Find where the given text appears and provide that cell's center as (X, Y) coordinate. 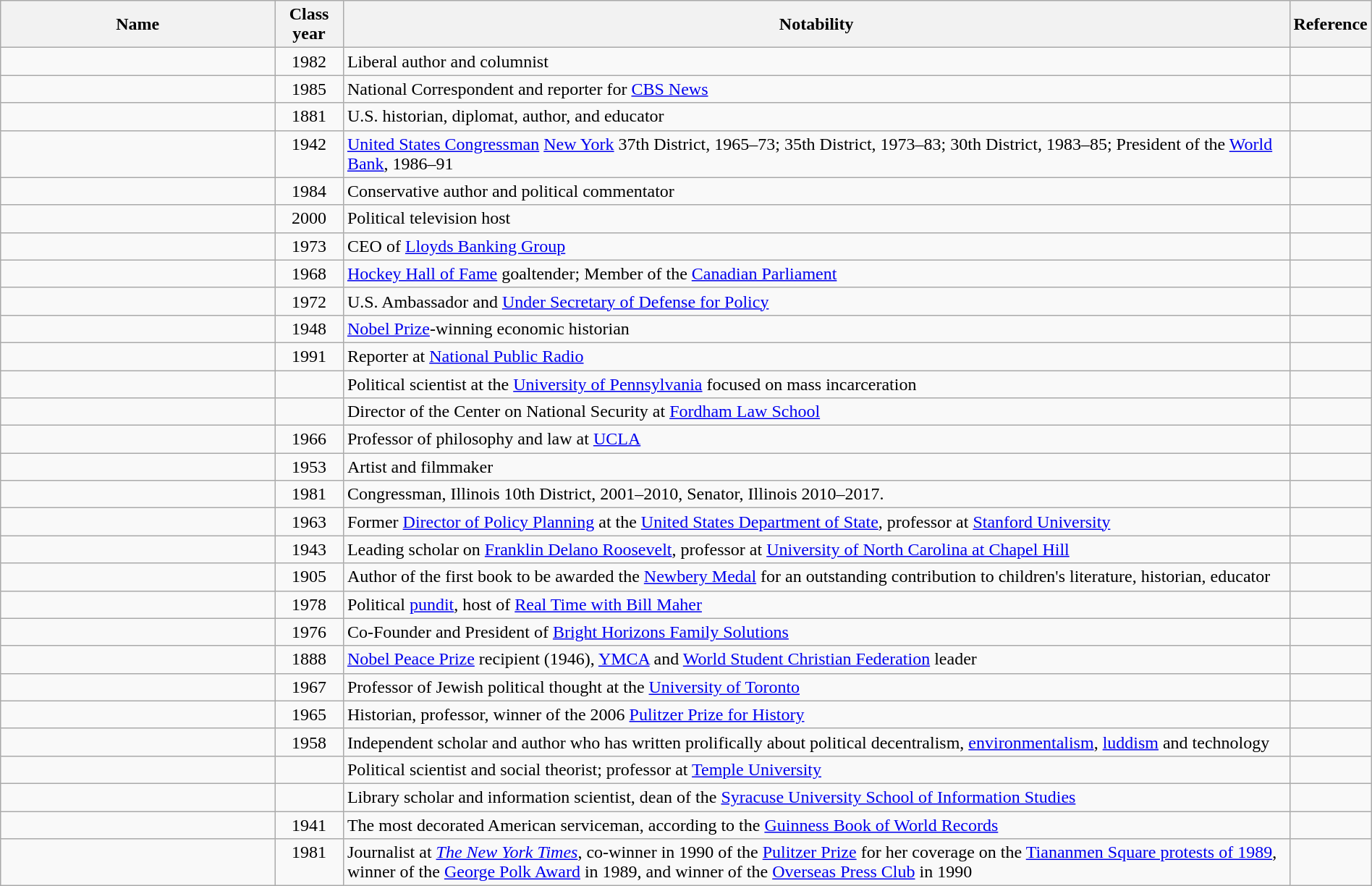
Congressman, Illinois 10th District, 2001–2010, Senator, Illinois 2010–2017. (816, 494)
Former Director of Policy Planning at the United States Department of State, professor at Stanford University (816, 522)
1982 (310, 62)
Political scientist at the University of Pennsylvania focused on mass incarceration (816, 384)
Reporter at National Public Radio (816, 356)
Notability (816, 25)
1905 (310, 577)
Artist and filmmaker (816, 467)
1958 (310, 742)
Director of the Center on National Security at Fordham Law School (816, 412)
1978 (310, 604)
1966 (310, 439)
1888 (310, 659)
1976 (310, 632)
The most decorated American serviceman, according to the Guinness Book of World Records (816, 824)
Nobel Peace Prize recipient (1946), YMCA and World Student Christian Federation leader (816, 659)
Political scientist and social theorist; professor at Temple University (816, 769)
1953 (310, 467)
CEO of Lloyds Banking Group (816, 246)
United States Congressman New York 37th District, 1965–73; 35th District, 1973–83; 30th District, 1983–85; President of the World Bank, 1986–91 (816, 153)
1972 (310, 301)
1941 (310, 824)
Class year (310, 25)
1963 (310, 522)
1973 (310, 246)
Leading scholar on Franklin Delano Roosevelt, professor at University of North Carolina at Chapel Hill (816, 549)
Hockey Hall of Fame goaltender; Member of the Canadian Parliament (816, 274)
Author of the first book to be awarded the Newbery Medal for an outstanding contribution to children's literature, historian, educator (816, 577)
U.S. historian, diplomat, author, and educator (816, 117)
1991 (310, 356)
Historian, professor, winner of the 2006 Pulitzer Prize for History (816, 714)
1881 (310, 117)
1984 (310, 191)
Liberal author and columnist (816, 62)
Professor of Jewish political thought at the University of Toronto (816, 687)
Conservative author and political commentator (816, 191)
Name (137, 25)
Co-Founder and President of Bright Horizons Family Solutions (816, 632)
1985 (310, 89)
1948 (310, 329)
1967 (310, 687)
1942 (310, 153)
Nobel Prize-winning economic historian (816, 329)
Professor of philosophy and law at UCLA (816, 439)
Library scholar and information scientist, dean of the Syracuse University School of Information Studies (816, 797)
1943 (310, 549)
1968 (310, 274)
1965 (310, 714)
2000 (310, 219)
Political television host (816, 219)
National Correspondent and reporter for CBS News (816, 89)
Political pundit, host of Real Time with Bill Maher (816, 604)
U.S. Ambassador and Under Secretary of Defense for Policy (816, 301)
Independent scholar and author who has written prolifically about political decentralism, environmentalism, luddism and technology (816, 742)
Reference (1330, 25)
